Identify which cell holds the provided text, then report its (X, Y) central coordinate. 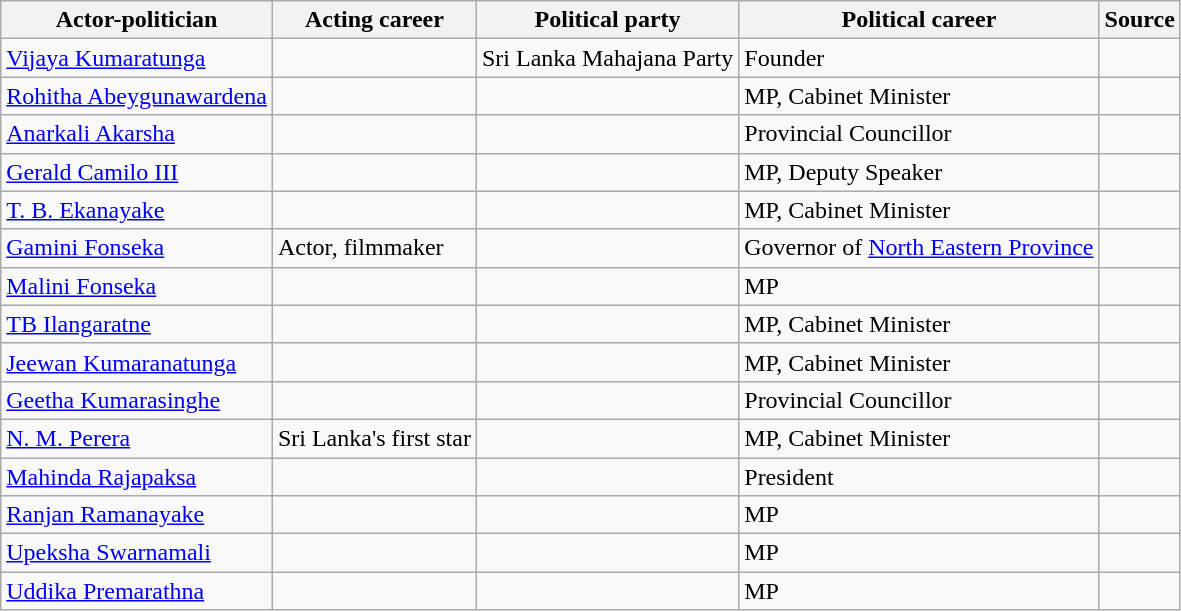
Political career (919, 20)
Vijaya Kumaratunga (137, 58)
MP, Deputy Speaker (919, 172)
Jeewan Kumaranatunga (137, 362)
Ranjan Ramanayake (137, 515)
Acting career (374, 20)
Anarkali Akarsha (137, 134)
T. B. Ekanayake (137, 210)
Source (1140, 20)
Mahinda Rajapaksa (137, 477)
Gamini Fonseka (137, 248)
Geetha Kumarasinghe (137, 400)
Upeksha Swarnamali (137, 553)
N. M. Perera (137, 438)
President (919, 477)
Rohitha Abeygunawardena (137, 96)
Sri Lanka's first star (374, 438)
Malini Fonseka (137, 286)
Sri Lanka Mahajana Party (607, 58)
Actor-politician (137, 20)
Political party (607, 20)
TB Ilangaratne (137, 324)
Gerald Camilo III (137, 172)
Uddika Premarathna (137, 591)
Founder (919, 58)
Governor of North Eastern Province (919, 248)
Actor, filmmaker (374, 248)
